Locate the cell with the specified text and output its [X, Y] center coordinate. 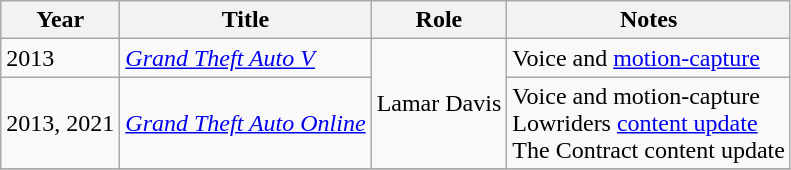
2013 [60, 58]
2013, 2021 [60, 123]
Year [60, 20]
Role [439, 20]
Title [246, 20]
Lamar Davis [439, 104]
Notes [649, 20]
Grand Theft Auto Online [246, 123]
Grand Theft Auto V [246, 58]
Voice and motion-captureLowriders content updateThe Contract content update [649, 123]
Voice and motion-capture [649, 58]
